Identify which cell holds the provided text, then report its [X, Y] central coordinate. 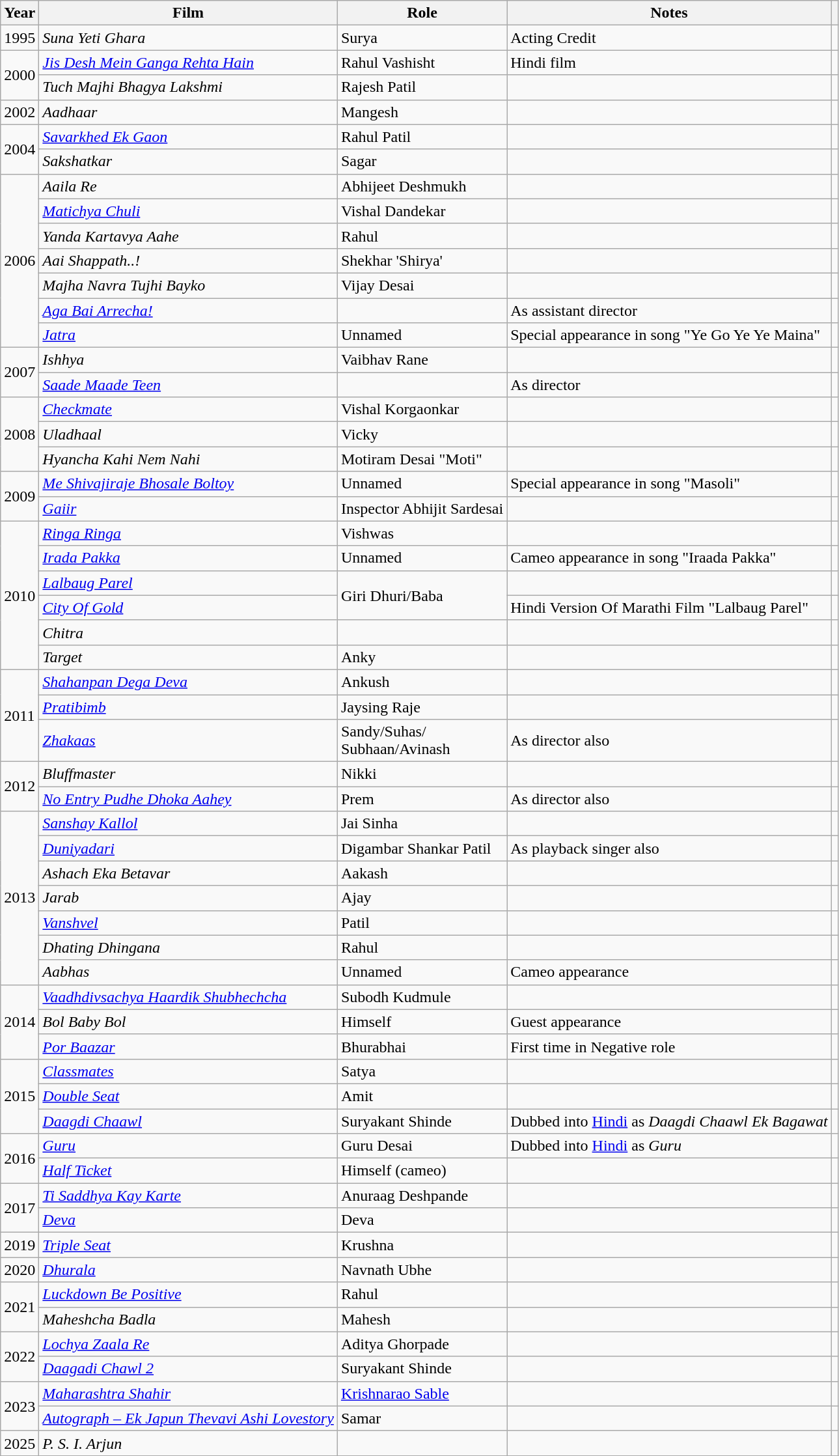
First time in Negative role [669, 1046]
Daagadi Chawl 2 [189, 1369]
Giri Dhuri/Baba [422, 595]
Cameo appearance in song "Iraada Pakka" [669, 558]
Classmates [189, 1071]
Hindi Version Of Marathi Film "Lalbaug Parel" [669, 608]
Majha Navra Tujhi Bayko [189, 285]
2015 [20, 1096]
Digambar Shankar Patil [422, 848]
Ankush [422, 682]
Aai Shappath..! [189, 260]
2023 [20, 1406]
Mahesh [422, 1319]
Lalbaug Parel [189, 583]
Himself (cameo) [422, 1171]
Rajesh Patil [422, 87]
2013 [20, 898]
Checkmate [189, 410]
Guru Desai [422, 1146]
Ishhya [189, 360]
2012 [20, 787]
Vaibhav Rane [422, 360]
2002 [20, 112]
Cameo appearance [669, 972]
Jis Desh Mein Ganga Rehta Hain [189, 63]
Krushna [422, 1245]
Amit [422, 1096]
As playback singer also [669, 848]
Krishnarao Sable [422, 1393]
Aaila Re [189, 186]
Rahul Patil [422, 137]
P. S. I. Arjun [189, 1443]
Jarab [189, 898]
2021 [20, 1307]
2010 [20, 595]
Subodh Kudmule [422, 997]
Gaiir [189, 509]
Irada Pakka [189, 558]
Navnath Ubhe [422, 1270]
Sandy/Suhas/Subhaan/Avinash [422, 741]
Film [189, 13]
Ti Saddhya Kay Karte [189, 1196]
2009 [20, 496]
Vishal Korgaonkar [422, 410]
Maharashtra Shahir [189, 1393]
Satya [422, 1071]
Motiram Desai "Moti" [422, 459]
Dhating Dhingana [189, 947]
Guest appearance [669, 1022]
Tuch Majhi Bhagya Lakshmi [189, 87]
Zhakaas [189, 741]
2004 [20, 149]
Surya [422, 38]
Patil [422, 923]
Special appearance in song "Masoli" [669, 484]
Bol Baby Bol [189, 1022]
Himself [422, 1022]
2019 [20, 1245]
Anuraag Deshpande [422, 1196]
Luckdown Be Positive [189, 1295]
Vijay Desai [422, 285]
2000 [20, 75]
Chitra [189, 632]
2006 [20, 260]
2022 [20, 1356]
Hyancha Kahi Nem Nahi [189, 459]
Aga Bai Arrecha! [189, 311]
Daagdi Chaawl [189, 1121]
Aadhaar [189, 112]
Saade Maade Teen [189, 385]
Vanshvel [189, 923]
Por Baazar [189, 1046]
Role [422, 13]
Jatra [189, 335]
2020 [20, 1270]
Vaadhdivsachya Haardik Shubhechcha [189, 997]
1995 [20, 38]
Savarkhed Ek Gaon [189, 137]
Dubbed into Hindi as Guru [669, 1146]
Sakshatkar [189, 161]
Notes [669, 13]
Autograph – Ek Japun Thevavi Ashi Lovestory [189, 1418]
Sagar [422, 161]
Samar [422, 1418]
Sanshay Kallol [189, 824]
Uladhaal [189, 434]
Target [189, 657]
Suna Yeti Ghara [189, 38]
Aditya Ghorpade [422, 1344]
Shahanpan Dega Deva [189, 682]
Mangesh [422, 112]
Double Seat [189, 1096]
Acting Credit [669, 38]
Vicky [422, 434]
Guru [189, 1146]
2016 [20, 1158]
Aabhas [189, 972]
Inspector Abhijit Sardesai [422, 509]
Ringa Ringa [189, 533]
2017 [20, 1208]
2025 [20, 1443]
Jai Sinha [422, 824]
Ashach Eka Betavar [189, 873]
Jaysing Raje [422, 707]
Shekhar 'Shirya' [422, 260]
Anky [422, 657]
Nikki [422, 774]
Special appearance in song "Ye Go Ye Ye Maina" [669, 335]
Dubbed into Hindi as Daagdi Chaawl Ek Bagawat [669, 1121]
No Entry Pudhe Dhoka Aahey [189, 799]
Lochya Zaala Re [189, 1344]
Abhijeet Deshmukh [422, 186]
Rahul Vashisht [422, 63]
Ajay [422, 898]
Prem [422, 799]
Vishwas [422, 533]
Duniyadari [189, 848]
Dhurala [189, 1270]
2014 [20, 1022]
Pratibimb [189, 707]
Aakash [422, 873]
Matichya Chuli [189, 211]
Half Ticket [189, 1171]
Yanda Kartavya Aahe [189, 236]
Vishal Dandekar [422, 211]
Hindi film [669, 63]
Bluffmaster [189, 774]
As assistant director [669, 311]
City Of Gold [189, 608]
2008 [20, 434]
Maheshcha Badla [189, 1319]
Me Shivajiraje Bhosale Boltoy [189, 484]
Bhurabhai [422, 1046]
2011 [20, 715]
As director [669, 385]
2007 [20, 372]
Year [20, 13]
Triple Seat [189, 1245]
